Return (x, y) of the center of cell containing provided text 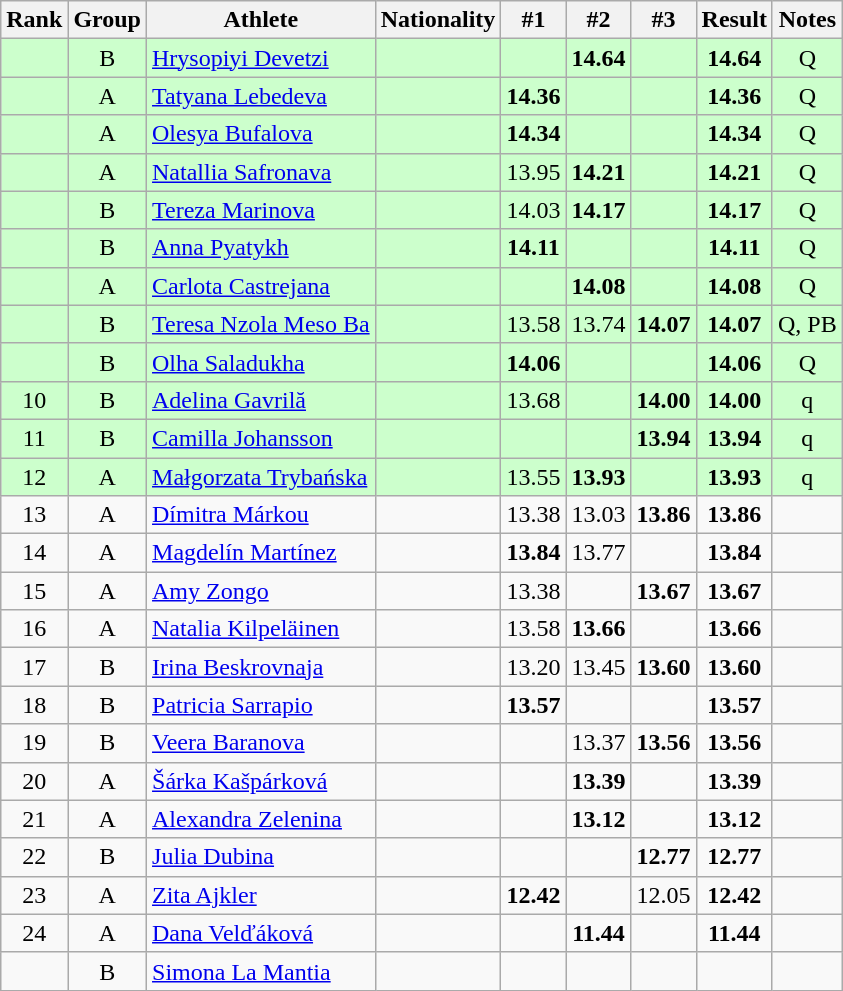
21 (34, 819)
Natallia Safronava (262, 172)
Notes (807, 20)
13.77 (598, 553)
13.45 (598, 667)
15 (34, 591)
23 (34, 895)
Nationality (438, 20)
13.37 (598, 743)
10 (34, 400)
Rank (34, 20)
Adelina Gavrilă (262, 400)
Alexandra Zelenina (262, 819)
Małgorzata Trybańska (262, 477)
12.05 (664, 895)
19 (34, 743)
Hrysopiyi Devetzi (262, 58)
Šárka Kašpárková (262, 781)
17 (34, 667)
Teresa Nzola Meso Ba (262, 324)
18 (34, 705)
13.03 (598, 515)
Veera Baranova (262, 743)
#3 (664, 20)
12 (34, 477)
Natalia Kilpeläinen (262, 629)
Q, PB (807, 324)
Dana Velďáková (262, 933)
Olesya Bufalova (262, 134)
Athlete (262, 20)
14 (34, 553)
Anna Pyatykh (262, 248)
#1 (534, 20)
13.68 (534, 400)
Patricia Sarrapio (262, 705)
Camilla Johansson (262, 438)
Carlota Castrejana (262, 286)
22 (34, 857)
Irina Beskrovnaja (262, 667)
Group (108, 20)
Olha Saladukha (262, 362)
13.95 (534, 172)
Amy Zongo (262, 591)
Zita Ajkler (262, 895)
20 (34, 781)
13 (34, 515)
11 (34, 438)
14.03 (534, 210)
#2 (598, 20)
13.55 (534, 477)
13.74 (598, 324)
24 (34, 933)
Simona La Mantia (262, 971)
Tatyana Lebedeva (262, 96)
Dímitra Márkou (262, 515)
Julia Dubina (262, 857)
Magdelín Martínez (262, 553)
16 (34, 629)
Result (734, 20)
Tereza Marinova (262, 210)
13.20 (534, 667)
